Scan for the cell matching the given text and deliver its (X, Y) coordinate at center. 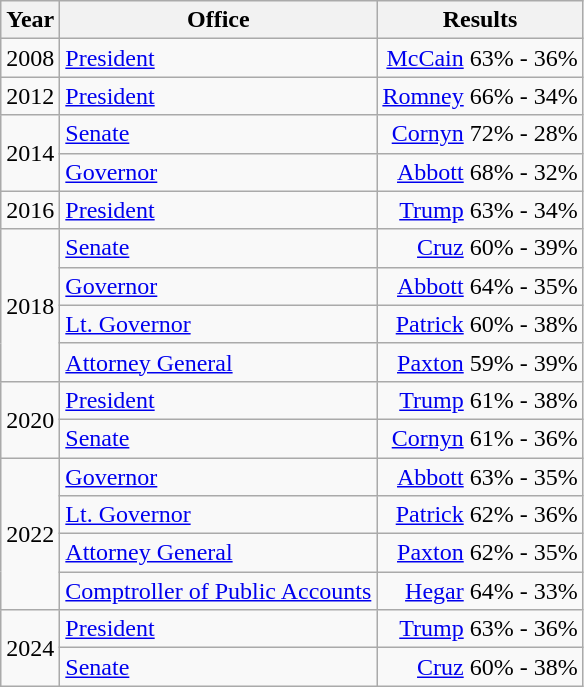
2014 (30, 153)
Year (30, 20)
Paxton 62% - 35% (480, 553)
Cruz 60% - 39% (480, 248)
Abbott 63% - 35% (480, 477)
Comptroller of Public Accounts (218, 591)
Patrick 60% - 38% (480, 324)
Results (480, 20)
Cornyn 61% - 36% (480, 438)
McCain 63% - 36% (480, 58)
Trump 61% - 38% (480, 400)
Office (218, 20)
Abbott 64% - 35% (480, 286)
2008 (30, 58)
2022 (30, 534)
2020 (30, 419)
Hegar 64% - 33% (480, 591)
Cornyn 72% - 28% (480, 134)
Paxton 59% - 39% (480, 362)
Trump 63% - 36% (480, 629)
Patrick 62% - 36% (480, 515)
2016 (30, 210)
2012 (30, 96)
Cruz 60% - 38% (480, 667)
Trump 63% - 34% (480, 210)
Abbott 68% - 32% (480, 172)
Romney 66% - 34% (480, 96)
2024 (30, 648)
2018 (30, 305)
